Output the (x, y) coordinate of the center of the cell containing the given text.  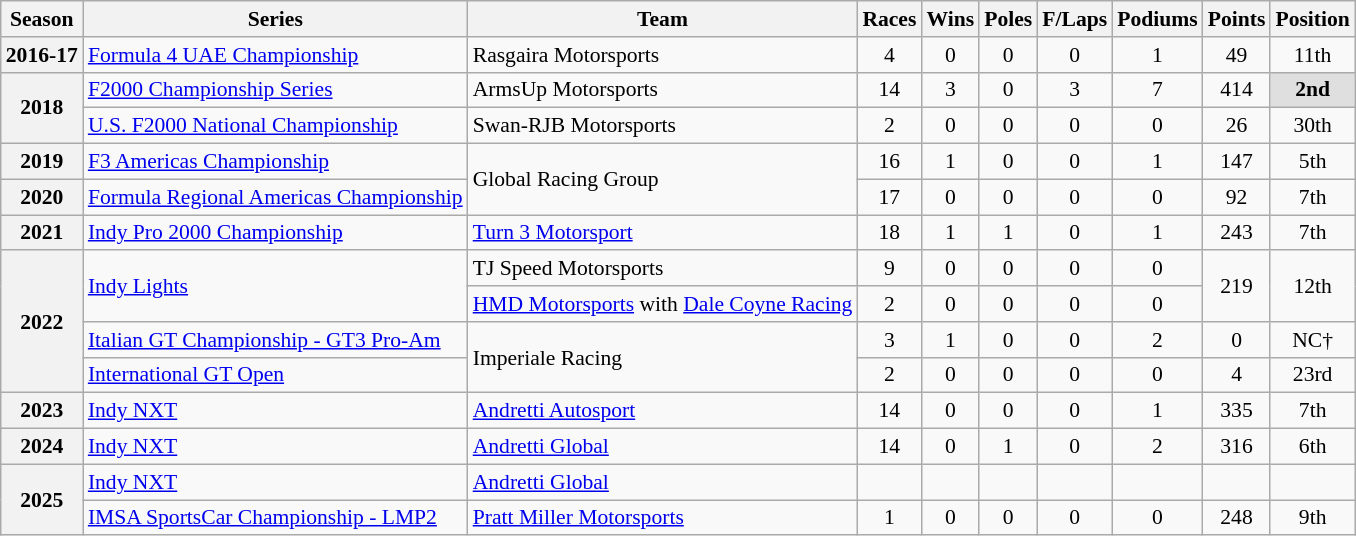
Podiums (1158, 19)
16 (889, 162)
243 (1237, 233)
Indy Lights (276, 286)
92 (1237, 197)
219 (1237, 286)
2023 (42, 411)
2022 (42, 322)
Poles (1008, 19)
2nd (1312, 90)
Team (663, 19)
Andretti Autosport (663, 411)
2024 (42, 447)
International GT Open (276, 375)
147 (1237, 162)
30th (1312, 126)
2025 (42, 500)
Wins (950, 19)
TJ Speed Motorsports (663, 269)
U.S. F2000 National Championship (276, 126)
Italian GT Championship - GT3 Pro-Am (276, 340)
26 (1237, 126)
ArmsUp Motorsports (663, 90)
HMD Motorsports with Dale Coyne Racing (663, 304)
Global Racing Group (663, 180)
Position (1312, 19)
9th (1312, 518)
17 (889, 197)
IMSA SportsCar Championship - LMP2 (276, 518)
18 (889, 233)
2019 (42, 162)
F/Laps (1074, 19)
2021 (42, 233)
9 (889, 269)
Races (889, 19)
Rasgaira Motorsports (663, 55)
2018 (42, 108)
248 (1237, 518)
5th (1312, 162)
2020 (42, 197)
Turn 3 Motorsport (663, 233)
11th (1312, 55)
12th (1312, 286)
Season (42, 19)
335 (1237, 411)
49 (1237, 55)
6th (1312, 447)
414 (1237, 90)
F3 Americas Championship (276, 162)
23rd (1312, 375)
2016-17 (42, 55)
316 (1237, 447)
Points (1237, 19)
Indy Pro 2000 Championship (276, 233)
Series (276, 19)
Imperiale Racing (663, 358)
Pratt Miller Motorsports (663, 518)
F2000 Championship Series (276, 90)
NC† (1312, 340)
Formula 4 UAE Championship (276, 55)
Swan-RJB Motorsports (663, 126)
7 (1158, 90)
Formula Regional Americas Championship (276, 197)
